Extract the [x, y] coordinate from the center of the cell holding the provided text.  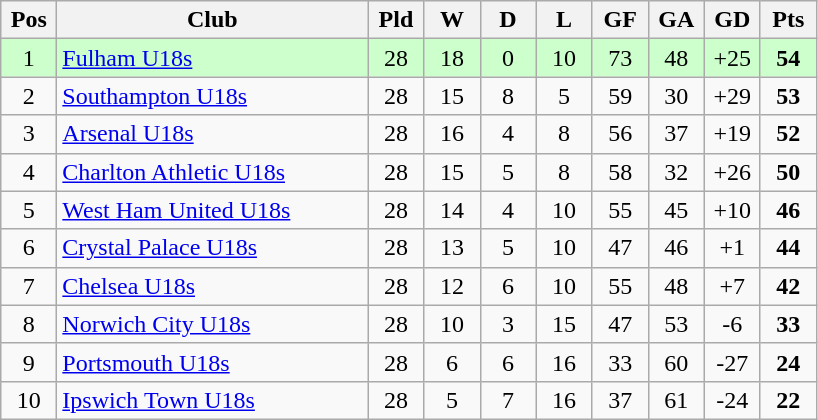
14 [452, 210]
-27 [732, 362]
Southampton U18s [212, 96]
+26 [732, 172]
12 [452, 286]
D [508, 20]
50 [788, 172]
13 [452, 248]
2 [29, 96]
0 [508, 58]
59 [620, 96]
Crystal Palace U18s [212, 248]
-6 [732, 324]
60 [676, 362]
+29 [732, 96]
Charlton Athletic U18s [212, 172]
18 [452, 58]
Norwich City U18s [212, 324]
Chelsea U18s [212, 286]
Ipswich Town U18s [212, 400]
Arsenal U18s [212, 134]
-24 [732, 400]
30 [676, 96]
44 [788, 248]
22 [788, 400]
Pos [29, 20]
56 [620, 134]
32 [676, 172]
42 [788, 286]
Club [212, 20]
+7 [732, 286]
61 [676, 400]
54 [788, 58]
58 [620, 172]
Fulham U18s [212, 58]
GD [732, 20]
+1 [732, 248]
GF [620, 20]
45 [676, 210]
Pts [788, 20]
W [452, 20]
L [564, 20]
West Ham United U18s [212, 210]
+19 [732, 134]
Portsmouth U18s [212, 362]
24 [788, 362]
52 [788, 134]
GA [676, 20]
9 [29, 362]
Pld [396, 20]
+10 [732, 210]
73 [620, 58]
+25 [732, 58]
1 [29, 58]
